Pinpoint the cell where the given text exists, returning its [X, Y] midpoint coordinate. 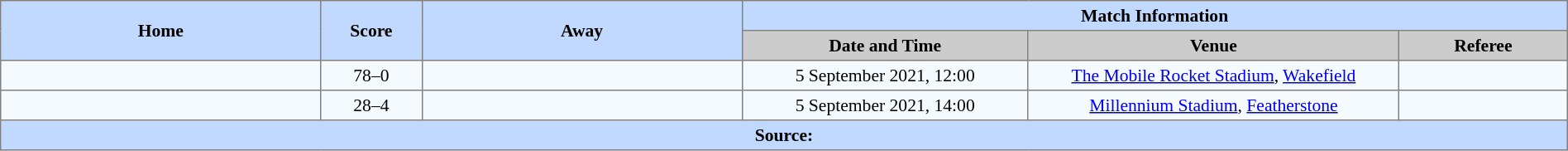
Away [582, 31]
5 September 2021, 14:00 [885, 105]
5 September 2021, 12:00 [885, 75]
Millennium Stadium, Featherstone [1213, 105]
The Mobile Rocket Stadium, Wakefield [1213, 75]
Match Information [1154, 16]
Home [160, 31]
Referee [1483, 46]
Source: [784, 135]
78–0 [371, 75]
Venue [1213, 46]
Score [371, 31]
Date and Time [885, 46]
28–4 [371, 105]
